Capture the cell that displays the provided text and extract its [X, Y] central coordinate. 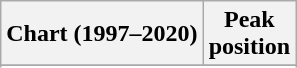
Chart (1997–2020) [102, 34]
Peakposition [249, 34]
